Detect which cell encompasses the target text, then output its [X, Y] center coordinate. 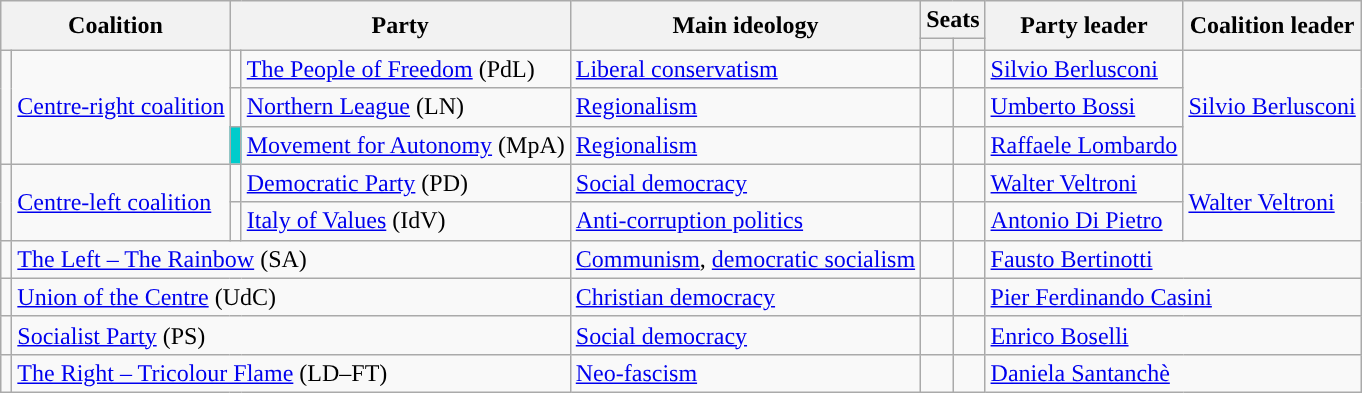
Pier Ferdinando Casini [1173, 297]
Party leader [1084, 26]
Umberto Bossi [1084, 107]
The Right – Tricolour Flame (LD–FT) [291, 373]
Coalition [116, 26]
Centre-right coalition [121, 107]
Enrico Boselli [1173, 335]
Neo-fascism [745, 373]
Coalition leader [1272, 26]
Socialist Party (PS) [291, 335]
Fausto Bertinotti [1173, 259]
Italy of Values (IdV) [406, 221]
Party [400, 26]
Seats [953, 20]
Liberal conservatism [745, 69]
Daniela Santanchè [1173, 373]
Movement for Autonomy (MpA) [406, 145]
The Left – The Rainbow (SA) [291, 259]
The People of Freedom (PdL) [406, 69]
Democratic Party (PD) [406, 183]
Christian democracy [745, 297]
Communism, democratic socialism [745, 259]
Antonio Di Pietro [1084, 221]
Main ideology [745, 26]
Union of the Centre (UdC) [291, 297]
Northern League (LN) [406, 107]
Anti-corruption politics [745, 221]
Centre-left coalition [121, 202]
Raffaele Lombardo [1084, 145]
